Search for the cell housing the specified text and yield its [x, y] center coordinate. 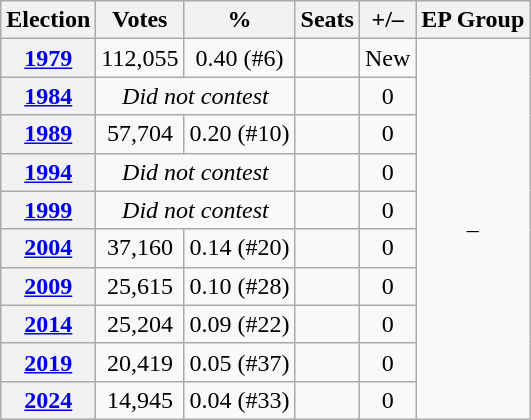
2024 [48, 400]
57,704 [140, 134]
37,160 [140, 248]
0.05 (#37) [240, 362]
1989 [48, 134]
20,419 [140, 362]
0.10 (#28) [240, 286]
Election [48, 20]
112,055 [140, 58]
Votes [140, 20]
New [387, 58]
1999 [48, 210]
0.09 (#22) [240, 324]
1984 [48, 96]
2019 [48, 362]
EP Group [473, 20]
2004 [48, 248]
25,204 [140, 324]
– [473, 230]
+/– [387, 20]
0.20 (#10) [240, 134]
0.40 (#6) [240, 58]
Seats [327, 20]
25,615 [140, 286]
2014 [48, 324]
2009 [48, 286]
1979 [48, 58]
0.14 (#20) [240, 248]
1994 [48, 172]
0.04 (#33) [240, 400]
% [240, 20]
14,945 [140, 400]
